Return [X, Y] of the center of cell containing provided text 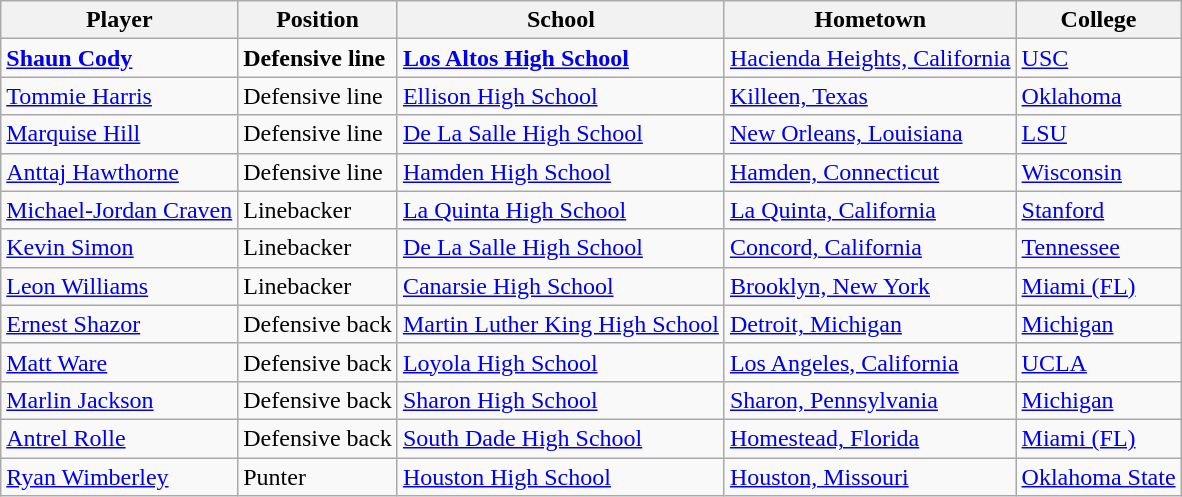
Sharon High School [560, 400]
Anttaj Hawthorne [120, 172]
Los Altos High School [560, 58]
Michael-Jordan Craven [120, 210]
Stanford [1098, 210]
Ryan Wimberley [120, 477]
Oklahoma [1098, 96]
Position [318, 20]
La Quinta High School [560, 210]
Leon Williams [120, 286]
Canarsie High School [560, 286]
Punter [318, 477]
Marquise Hill [120, 134]
Shaun Cody [120, 58]
Houston High School [560, 477]
La Quinta, California [870, 210]
USC [1098, 58]
Kevin Simon [120, 248]
South Dade High School [560, 438]
Homestead, Florida [870, 438]
Martin Luther King High School [560, 324]
Killeen, Texas [870, 96]
Matt Ware [120, 362]
School [560, 20]
Ellison High School [560, 96]
Sharon, Pennsylvania [870, 400]
Wisconsin [1098, 172]
Concord, California [870, 248]
UCLA [1098, 362]
Brooklyn, New York [870, 286]
Hometown [870, 20]
Hacienda Heights, California [870, 58]
Oklahoma State [1098, 477]
Tennessee [1098, 248]
Detroit, Michigan [870, 324]
Houston, Missouri [870, 477]
LSU [1098, 134]
Loyola High School [560, 362]
Tommie Harris [120, 96]
Marlin Jackson [120, 400]
New Orleans, Louisiana [870, 134]
Player [120, 20]
Ernest Shazor [120, 324]
Los Angeles, California [870, 362]
Hamden, Connecticut [870, 172]
Antrel Rolle [120, 438]
Hamden High School [560, 172]
College [1098, 20]
